Scan for the cell matching the given text and deliver its (X, Y) coordinate at center. 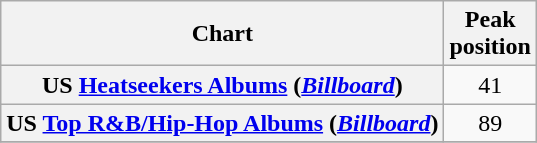
89 (490, 123)
US Top R&B/Hip-Hop Albums (Billboard) (222, 123)
US Heatseekers Albums (Billboard) (222, 85)
41 (490, 85)
Chart (222, 34)
Peakposition (490, 34)
